Provide the [X, Y] coordinate of the cell's center where the given text is located.  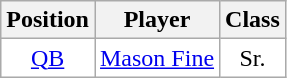
Player [156, 20]
Sr. [253, 58]
Class [253, 20]
QB [48, 58]
Mason Fine [156, 58]
Position [48, 20]
